Determine the [x, y] coordinate at the center of the cell enclosing the given text.  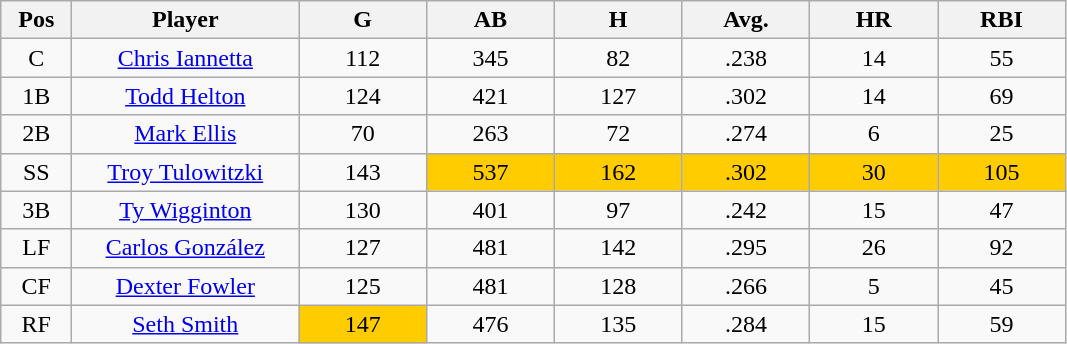
143 [363, 172]
92 [1002, 248]
135 [618, 324]
Dexter Fowler [186, 286]
345 [491, 58]
30 [874, 172]
263 [491, 134]
537 [491, 172]
.274 [746, 134]
59 [1002, 324]
.295 [746, 248]
H [618, 20]
142 [618, 248]
128 [618, 286]
112 [363, 58]
Todd Helton [186, 96]
6 [874, 134]
SS [36, 172]
Chris Iannetta [186, 58]
72 [618, 134]
Seth Smith [186, 324]
.242 [746, 210]
401 [491, 210]
5 [874, 286]
82 [618, 58]
Troy Tulowitzki [186, 172]
AB [491, 20]
LF [36, 248]
45 [1002, 286]
105 [1002, 172]
1B [36, 96]
125 [363, 286]
130 [363, 210]
RF [36, 324]
476 [491, 324]
Avg. [746, 20]
3B [36, 210]
47 [1002, 210]
421 [491, 96]
2B [36, 134]
G [363, 20]
Carlos González [186, 248]
Player [186, 20]
CF [36, 286]
25 [1002, 134]
C [36, 58]
.238 [746, 58]
147 [363, 324]
124 [363, 96]
HR [874, 20]
26 [874, 248]
70 [363, 134]
.266 [746, 286]
97 [618, 210]
55 [1002, 58]
RBI [1002, 20]
Ty Wigginton [186, 210]
.284 [746, 324]
Pos [36, 20]
162 [618, 172]
69 [1002, 96]
Mark Ellis [186, 134]
